Locate the cell with the specified text and output its (x, y) center coordinate. 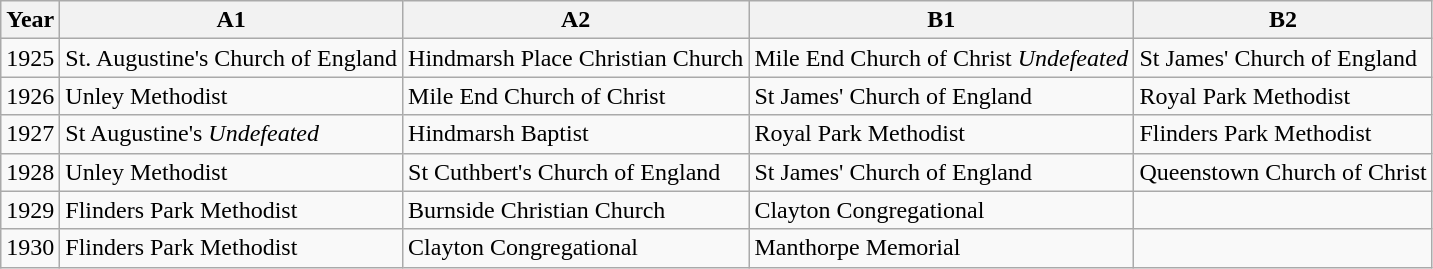
Mile End Church of Christ (576, 96)
1929 (30, 210)
Queenstown Church of Christ (1283, 172)
Burnside Christian Church (576, 210)
St. Augustine's Church of England (232, 58)
Hindmarsh Baptist (576, 134)
St Augustine's Undefeated (232, 134)
1925 (30, 58)
Hindmarsh Place Christian Church (576, 58)
1926 (30, 96)
Year (30, 20)
1930 (30, 248)
Manthorpe Memorial (942, 248)
St Cuthbert's Church of England (576, 172)
A1 (232, 20)
Mile End Church of Christ Undefeated (942, 58)
1928 (30, 172)
A2 (576, 20)
B2 (1283, 20)
B1 (942, 20)
1927 (30, 134)
